Provide the [X, Y] coordinate of the cell's center where the given text is located.  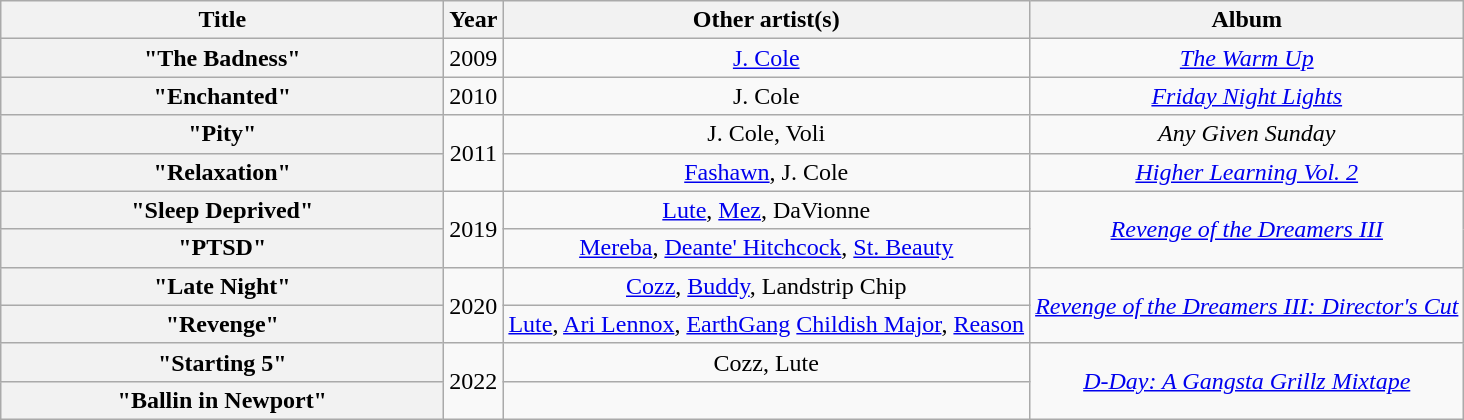
"Relaxation" [222, 172]
2019 [474, 229]
Revenge of the Dreamers III [1247, 229]
D-Day: A Gangsta Grillz Mixtape [1247, 381]
"Sleep Deprived" [222, 210]
J. Cole, Voli [766, 134]
"Late Night" [222, 286]
Album [1247, 20]
Cozz, Buddy, Landstrip Chip [766, 286]
Friday Night Lights [1247, 96]
"Enchanted" [222, 96]
Revenge of the Dreamers III: Director's Cut [1247, 305]
2020 [474, 305]
"Ballin in Newport" [222, 400]
Lute, Ari Lennox, EarthGang Childish Major, Reason [766, 324]
Title [222, 20]
Lute, Mez, DaVionne [766, 210]
"The Badness" [222, 58]
Other artist(s) [766, 20]
The Warm Up [1247, 58]
2009 [474, 58]
Year [474, 20]
Mereba, Deante' Hitchcock, St. Beauty [766, 248]
Higher Learning Vol. 2 [1247, 172]
"Pity" [222, 134]
2022 [474, 381]
"Revenge" [222, 324]
Fashawn, J. Cole [766, 172]
"PTSD" [222, 248]
2010 [474, 96]
"Starting 5" [222, 362]
2011 [474, 153]
Any Given Sunday [1247, 134]
Cozz, Lute [766, 362]
